Search for the cell housing the specified text and yield its (x, y) center coordinate. 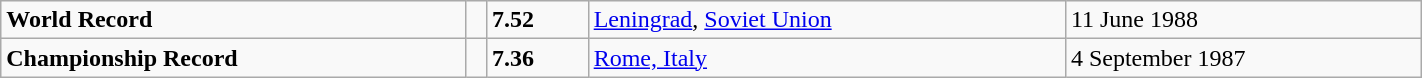
7.36 (537, 58)
Rome, Italy (826, 58)
Championship Record (234, 58)
World Record (234, 20)
7.52 (537, 20)
11 June 1988 (1243, 20)
4 September 1987 (1243, 58)
Leningrad, Soviet Union (826, 20)
